Scan for the cell matching the given text and deliver its [x, y] coordinate at center. 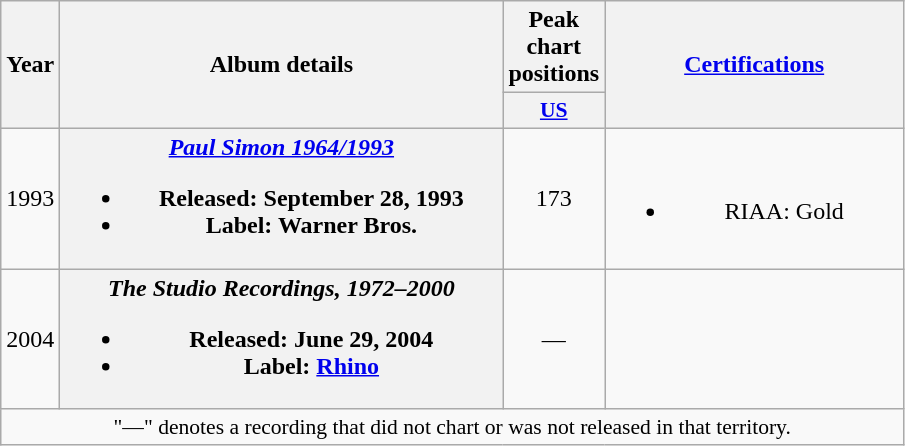
"—" denotes a recording that did not chart or was not released in that territory. [452, 427]
Paul Simon 1964/1993Released: September 28, 1993Label: Warner Bros. [282, 198]
— [554, 338]
US [554, 111]
Peak chart positions [554, 47]
Certifications [754, 65]
173 [554, 198]
1993 [30, 198]
Year [30, 65]
The Studio Recordings, 1972–2000Released: June 29, 2004Label: Rhino [282, 338]
RIAA: Gold [754, 198]
Album details [282, 65]
2004 [30, 338]
